Scan for the cell matching the given text and deliver its (X, Y) coordinate at center. 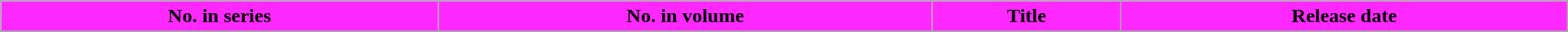
No. in volume (685, 16)
Title (1027, 16)
Release date (1345, 16)
No. in series (220, 16)
